Return the [X, Y] coordinate for the center point of the cell that contains the specified text.  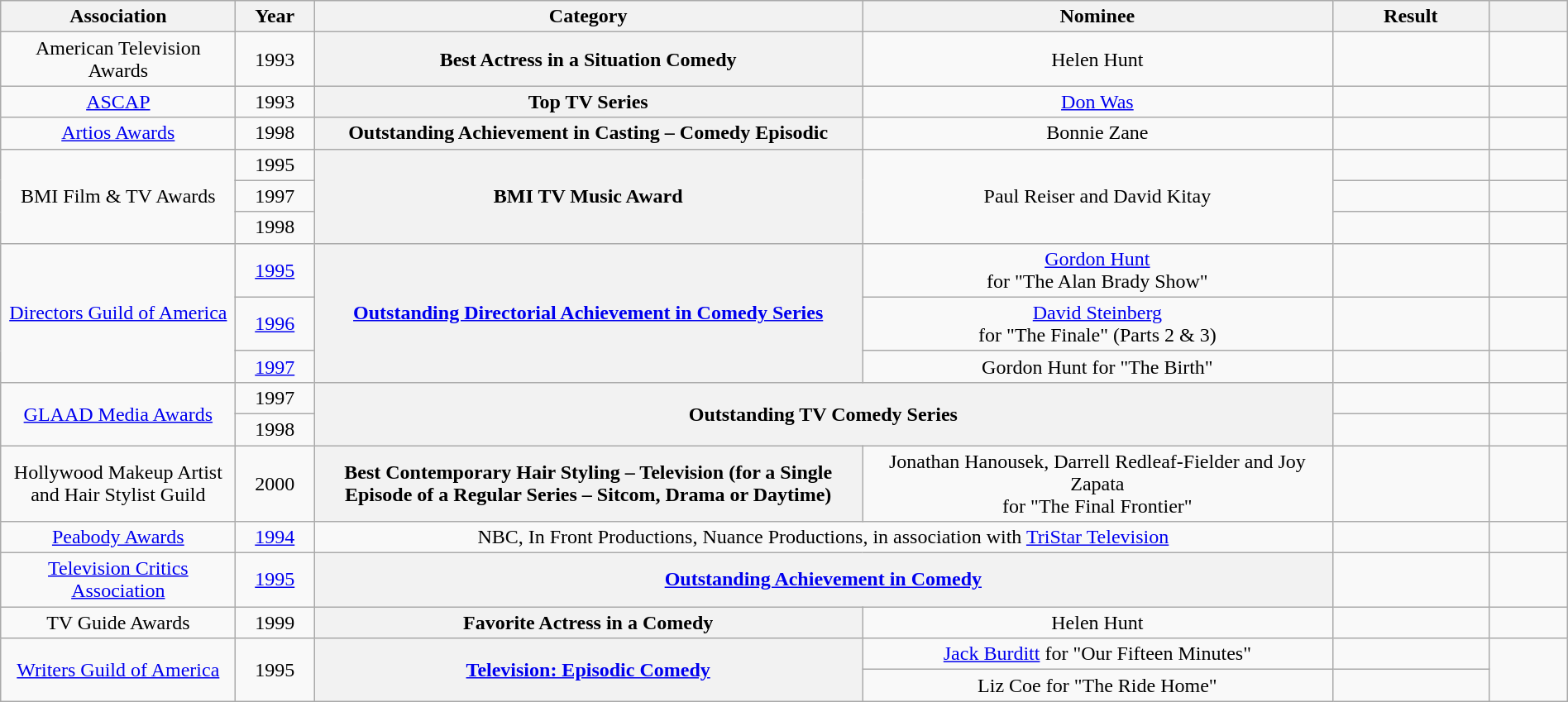
TV Guide Awards [118, 623]
2000 [275, 483]
David Steinberg for "The Finale" (Parts 2 & 3) [1097, 324]
Hollywood Makeup Artist and Hair Stylist Guild [118, 483]
Year [275, 17]
Top TV Series [589, 102]
Liz Coe for "The Ride Home" [1097, 685]
Don Was [1097, 102]
Jonathan Hanousek, Darrell Redleaf-Fielder and Joy Zapata for "The Final Frontier" [1097, 483]
Best Actress in a Situation Comedy [589, 60]
Artios Awards [118, 133]
Outstanding Achievement in Comedy [824, 580]
Gordon Hunt for "The Alan Brady Show" [1097, 270]
Outstanding Directorial Achievement in Comedy Series [589, 313]
1994 [275, 537]
NBC, In Front Productions, Nuance Productions, in association with TriStar Television [824, 537]
Result [1411, 17]
ASCAP [118, 102]
Category [589, 17]
Directors Guild of America [118, 313]
American Television Awards [118, 60]
BMI TV Music Award [589, 196]
1999 [275, 623]
Television Critics Association [118, 580]
Television: Episodic Comedy [589, 670]
Gordon Hunt for "The Birth" [1097, 366]
Paul Reiser and David Kitay [1097, 196]
Bonnie Zane [1097, 133]
GLAAD Media Awards [118, 413]
1996 [275, 324]
Writers Guild of America [118, 670]
Outstanding Achievement in Casting – Comedy Episodic [589, 133]
Best Contemporary Hair Styling – Television (for a Single Episode of a Regular Series – Sitcom, Drama or Daytime) [589, 483]
Favorite Actress in a Comedy [589, 623]
Nominee [1097, 17]
BMI Film & TV Awards [118, 196]
Outstanding TV Comedy Series [824, 413]
Jack Burditt for "Our Fifteen Minutes" [1097, 654]
Peabody Awards [118, 537]
Association [118, 17]
